Scan for the cell matching the given text and deliver its [x, y] coordinate at center. 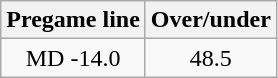
Pregame line [74, 20]
MD -14.0 [74, 58]
Over/under [210, 20]
48.5 [210, 58]
